Search for the cell housing the specified text and yield its (X, Y) center coordinate. 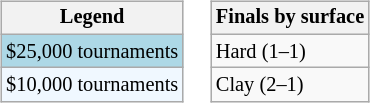
Hard (1–1) (290, 51)
$25,000 tournaments (92, 51)
Finals by surface (290, 18)
Legend (92, 18)
Clay (2–1) (290, 85)
$10,000 tournaments (92, 85)
